Output the (x, y) coordinate of the center of the cell containing the given text.  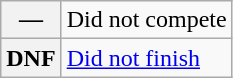
Did not finish (146, 58)
Did not compete (146, 20)
— (31, 20)
DNF (31, 58)
